For the text-containing cell, return its midpoint in (x, y) coordinate format. 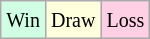
Draw (72, 20)
Win (24, 20)
Loss (126, 20)
